Scan for the cell matching the given text and deliver its (X, Y) coordinate at center. 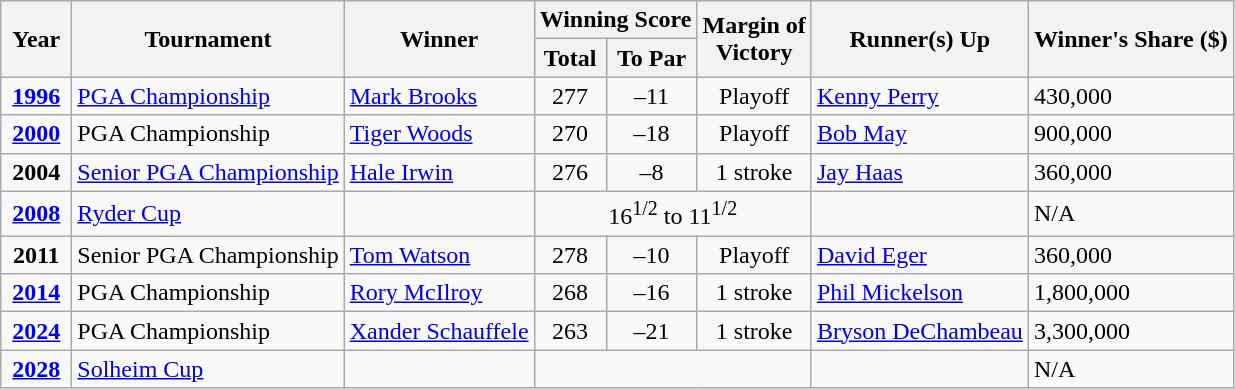
Total (570, 58)
Kenny Perry (920, 96)
Winner (439, 39)
263 (570, 331)
900,000 (1130, 134)
2008 (36, 214)
Year (36, 39)
–8 (652, 172)
–11 (652, 96)
161/2 to 111/2 (672, 214)
Tom Watson (439, 255)
2004 (36, 172)
Xander Schauffele (439, 331)
–21 (652, 331)
2000 (36, 134)
David Eger (920, 255)
Tiger Woods (439, 134)
Bryson DeChambeau (920, 331)
270 (570, 134)
Hale Irwin (439, 172)
268 (570, 293)
To Par (652, 58)
Bob May (920, 134)
430,000 (1130, 96)
Winner's Share ($) (1130, 39)
Jay Haas (920, 172)
Ryder Cup (208, 214)
278 (570, 255)
Runner(s) Up (920, 39)
2024 (36, 331)
–10 (652, 255)
276 (570, 172)
1996 (36, 96)
–16 (652, 293)
2028 (36, 369)
2011 (36, 255)
Tournament (208, 39)
Rory McIlroy (439, 293)
Winning Score (616, 20)
3,300,000 (1130, 331)
1,800,000 (1130, 293)
Phil Mickelson (920, 293)
–18 (652, 134)
Mark Brooks (439, 96)
Solheim Cup (208, 369)
2014 (36, 293)
277 (570, 96)
Margin ofVictory (754, 39)
